Identify which cell holds the provided text, then report its [X, Y] central coordinate. 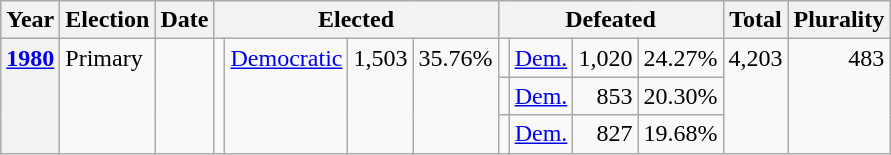
853 [606, 96]
Election [108, 20]
Total [756, 20]
827 [606, 134]
1,020 [606, 58]
4,203 [756, 96]
Date [184, 20]
Plurality [839, 20]
35.76% [456, 96]
Defeated [610, 20]
1,503 [380, 96]
24.27% [680, 58]
20.30% [680, 96]
1980 [30, 96]
483 [839, 96]
Elected [356, 20]
19.68% [680, 134]
Year [30, 20]
Primary [108, 96]
Democratic [286, 96]
